Search for the cell housing the specified text and yield its [X, Y] center coordinate. 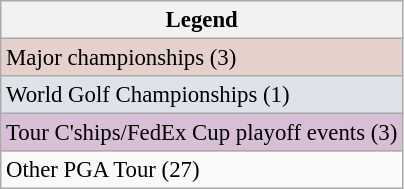
World Golf Championships (1) [202, 95]
Other PGA Tour (27) [202, 170]
Major championships (3) [202, 58]
Tour C'ships/FedEx Cup playoff events (3) [202, 133]
Legend [202, 20]
